Provide the (x, y) coordinate of the cell's center where the given text is located.  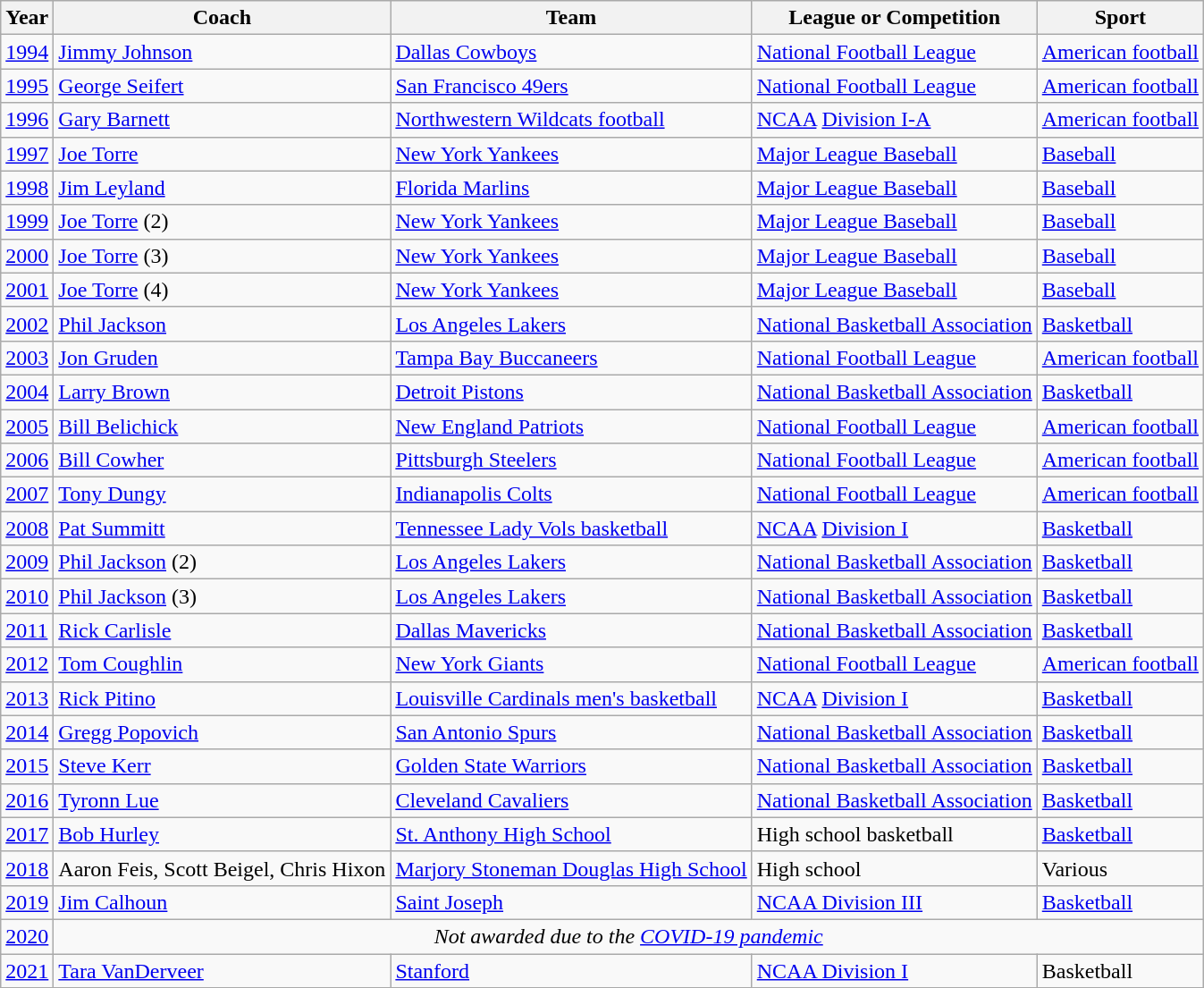
San Antonio Spurs (571, 732)
Tyronn Lue (222, 800)
Jim Leyland (222, 188)
Tara VanDerveer (222, 970)
Gary Barnett (222, 120)
Joe Torre (222, 154)
Bill Cowher (222, 460)
Stanford (571, 970)
2007 (27, 494)
2021 (27, 970)
1995 (27, 86)
Louisville Cardinals men's basketball (571, 698)
Tampa Bay Buccaneers (571, 358)
New York Giants (571, 664)
2012 (27, 664)
Northwestern Wildcats football (571, 120)
NCAA Division I-A (894, 120)
2004 (27, 392)
Joe Torre (2) (222, 222)
Rick Carlisle (222, 630)
2011 (27, 630)
Jim Calhoun (222, 902)
Florida Marlins (571, 188)
Phil Jackson (2) (222, 562)
2016 (27, 800)
NCAA Division III (894, 902)
Phil Jackson (3) (222, 596)
Sport (1120, 18)
Bob Hurley (222, 834)
Year (27, 18)
Detroit Pistons (571, 392)
Cleveland Cavaliers (571, 800)
Tony Dungy (222, 494)
George Seifert (222, 86)
Various (1120, 868)
2002 (27, 324)
2010 (27, 596)
2009 (27, 562)
Jimmy Johnson (222, 52)
2005 (27, 426)
2015 (27, 766)
2003 (27, 358)
Pittsburgh Steelers (571, 460)
2017 (27, 834)
High school basketball (894, 834)
Saint Joseph (571, 902)
2014 (27, 732)
Tom Coughlin (222, 664)
San Francisco 49ers (571, 86)
2020 (27, 936)
Steve Kerr (222, 766)
1996 (27, 120)
2001 (27, 290)
Joe Torre (4) (222, 290)
2000 (27, 256)
Larry Brown (222, 392)
Tennessee Lady Vols basketball (571, 528)
1999 (27, 222)
1994 (27, 52)
Team (571, 18)
High school (894, 868)
2013 (27, 698)
Phil Jackson (222, 324)
Bill Belichick (222, 426)
Rick Pitino (222, 698)
League or Competition (894, 18)
Joe Torre (3) (222, 256)
Indianapolis Colts (571, 494)
2018 (27, 868)
Coach (222, 18)
Golden State Warriors (571, 766)
1998 (27, 188)
St. Anthony High School (571, 834)
2019 (27, 902)
Dallas Cowboys (571, 52)
Pat Summitt (222, 528)
2006 (27, 460)
Aaron Feis, Scott Beigel, Chris Hixon (222, 868)
Not awarded due to the COVID-19 pandemic (629, 936)
Marjory Stoneman Douglas High School (571, 868)
1997 (27, 154)
Jon Gruden (222, 358)
2008 (27, 528)
Gregg Popovich (222, 732)
New England Patriots (571, 426)
Dallas Mavericks (571, 630)
